Scan for the cell matching the given text and deliver its (X, Y) coordinate at center. 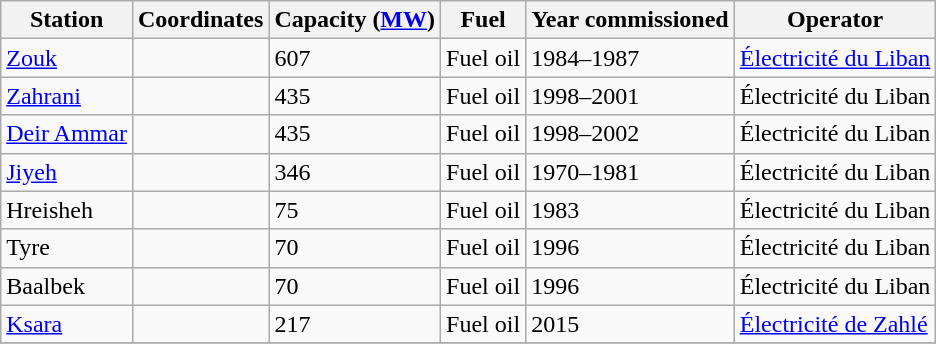
Électricité de Zahlé (835, 324)
1998–2002 (630, 134)
1983 (630, 210)
Fuel (484, 20)
Jiyeh (67, 172)
Hreisheh (67, 210)
Deir Ammar (67, 134)
Tyre (67, 248)
Coordinates (200, 20)
Zahrani (67, 96)
1998–2001 (630, 96)
607 (355, 58)
Ksara (67, 324)
Year commissioned (630, 20)
Capacity (MW) (355, 20)
Zouk (67, 58)
217 (355, 324)
Operator (835, 20)
2015 (630, 324)
75 (355, 210)
1970–1981 (630, 172)
1984–1987 (630, 58)
Station (67, 20)
Baalbek (67, 286)
346 (355, 172)
